Scan for the cell matching the given text and deliver its (X, Y) coordinate at center. 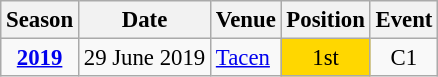
Event (404, 20)
Date (144, 20)
Venue (246, 20)
C1 (404, 58)
1st (326, 58)
Tacen (246, 58)
2019 (40, 58)
Season (40, 20)
Position (326, 20)
29 June 2019 (144, 58)
